Return the [X, Y] coordinate for the center point of the cell that contains the specified text.  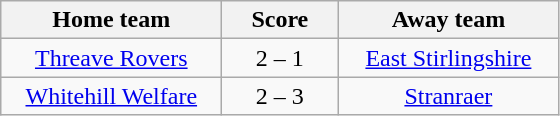
2 – 3 [280, 96]
Home team [112, 20]
East Stirlingshire [448, 58]
Away team [448, 20]
Score [280, 20]
Whitehill Welfare [112, 96]
Stranraer [448, 96]
2 – 1 [280, 58]
Threave Rovers [112, 58]
